Extract the (X, Y) coordinate from the center of the cell holding the provided text.  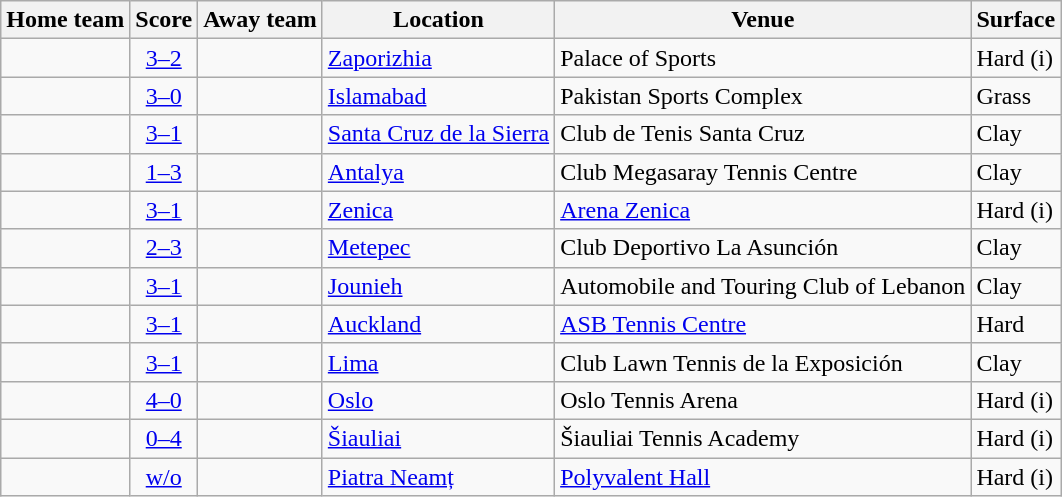
Jounieh (438, 286)
Score (164, 20)
Antalya (438, 172)
Pakistan Sports Complex (763, 96)
Šiauliai (438, 438)
2–3 (164, 248)
Automobile and Touring Club of Lebanon (763, 286)
4–0 (164, 400)
Club Lawn Tennis de la Exposición (763, 362)
Auckland (438, 324)
Venue (763, 20)
ASB Tennis Centre (763, 324)
w/o (164, 477)
0–4 (164, 438)
Islamabad (438, 96)
3–2 (164, 58)
Lima (438, 362)
Polyvalent Hall (763, 477)
Club Deportivo La Asunción (763, 248)
Metepec (438, 248)
Palace of Sports (763, 58)
Club Megasaray Tennis Centre (763, 172)
Piatra Neamț (438, 477)
Away team (260, 20)
Home team (66, 20)
1–3 (164, 172)
Surface (1016, 20)
Arena Zenica (763, 210)
Hard (1016, 324)
Zaporizhia (438, 58)
Šiauliai Tennis Academy (763, 438)
Oslo Tennis Arena (763, 400)
Zenica (438, 210)
Santa Cruz de la Sierra (438, 134)
Oslo (438, 400)
Grass (1016, 96)
3–0 (164, 96)
Club de Tenis Santa Cruz (763, 134)
Location (438, 20)
